Output the (X, Y) coordinate of the center of the cell containing the given text.  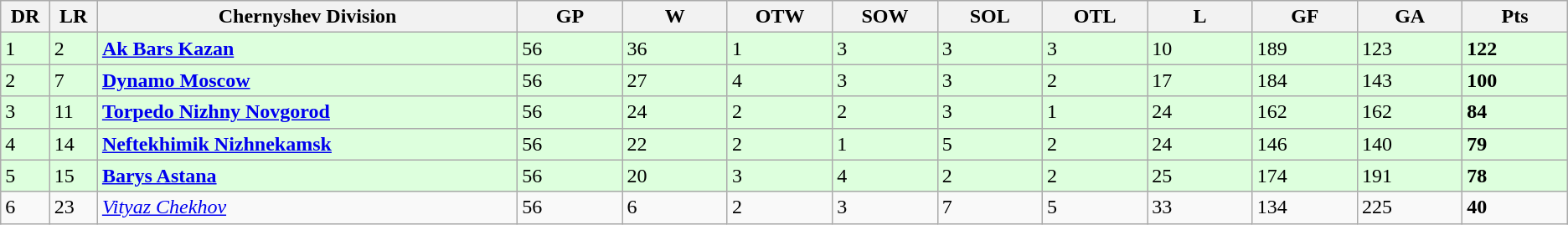
40 (1514, 207)
189 (1305, 49)
134 (1305, 207)
15 (74, 176)
GF (1305, 17)
33 (1199, 207)
Chernyshev Division (307, 17)
36 (675, 49)
225 (1409, 207)
L (1199, 17)
Torpedo Nizhny Novgorod (307, 112)
OTL (1094, 17)
79 (1514, 144)
LR (74, 17)
100 (1514, 80)
GP (570, 17)
27 (675, 80)
174 (1305, 176)
DR (25, 17)
123 (1409, 49)
84 (1514, 112)
Vityaz Chekhov (307, 207)
W (675, 17)
10 (1199, 49)
Neftekhimik Nizhnekamsk (307, 144)
OTW (779, 17)
Barys Astana (307, 176)
17 (1199, 80)
122 (1514, 49)
Ak Bars Kazan (307, 49)
11 (74, 112)
GA (1409, 17)
SOW (885, 17)
143 (1409, 80)
Dynamo Moscow (307, 80)
191 (1409, 176)
23 (74, 207)
25 (1199, 176)
20 (675, 176)
78 (1514, 176)
146 (1305, 144)
Pts (1514, 17)
14 (74, 144)
SOL (990, 17)
184 (1305, 80)
22 (675, 144)
140 (1409, 144)
